Find where the given text appears and provide that cell's center as [x, y] coordinate. 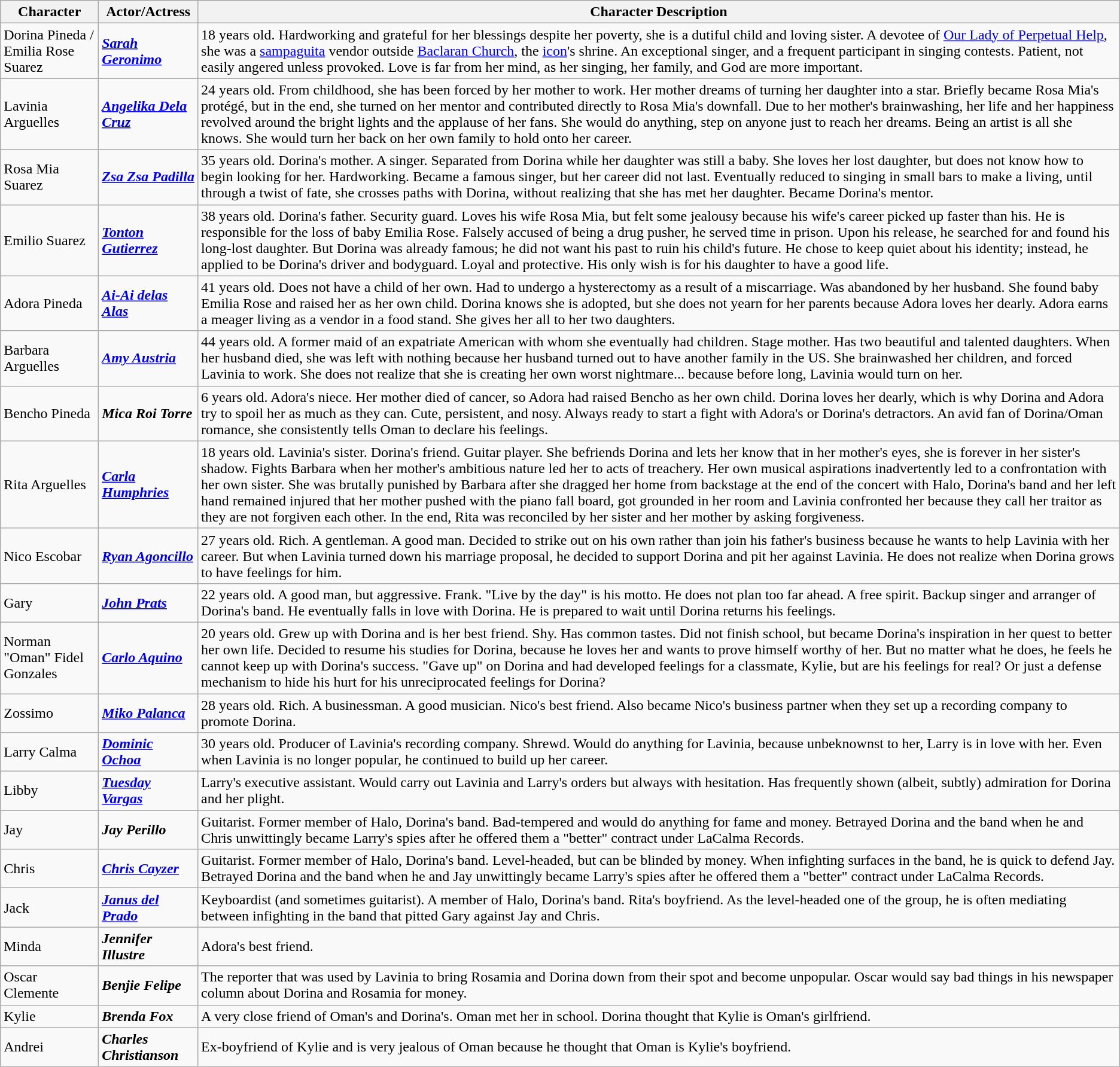
Carlo Aquino [148, 658]
Chris Cayzer [148, 868]
Bencho Pineda [50, 413]
Gary [50, 603]
Tuesday Vargas [148, 791]
Minda [50, 946]
Charles Christianson [148, 1047]
Ai-Ai delas Alas [148, 303]
Larry Calma [50, 752]
Benjie Felipe [148, 986]
Actor/Actress [148, 12]
Janus del Prado [148, 908]
Mica Roi Torre [148, 413]
Tonton Gutierrez [148, 240]
Rosa Mia Suarez [50, 177]
Jay [50, 830]
Barbara Arguelles [50, 358]
Angelika Dela Cruz [148, 114]
Nico Escobar [50, 556]
Zsa Zsa Padilla [148, 177]
Dominic Ochoa [148, 752]
Emilio Suarez [50, 240]
Jack [50, 908]
Zossimo [50, 713]
Adora's best friend. [659, 946]
Rita Arguelles [50, 484]
Lavinia Arguelles [50, 114]
Jennifer Illustre [148, 946]
Libby [50, 791]
Ex-boyfriend of Kylie and is very jealous of Oman because he thought that Oman is Kylie's boyfriend. [659, 1047]
Miko Palanca [148, 713]
John Prats [148, 603]
Amy Austria [148, 358]
Jay Perillo [148, 830]
Norman "Oman" Fidel Gonzales [50, 658]
Chris [50, 868]
Ryan Agoncillo [148, 556]
Character [50, 12]
Adora Pineda [50, 303]
Carla Humphries [148, 484]
Dorina Pineda / Emilia Rose Suarez [50, 51]
Brenda Fox [148, 1016]
Andrei [50, 1047]
Sarah Geronimo [148, 51]
Oscar Clemente [50, 986]
Character Description [659, 12]
Kylie [50, 1016]
A very close friend of Oman's and Dorina's. Oman met her in school. Dorina thought that Kylie is Oman's girlfriend. [659, 1016]
